Locate the cell with the specified text and output its (x, y) center coordinate. 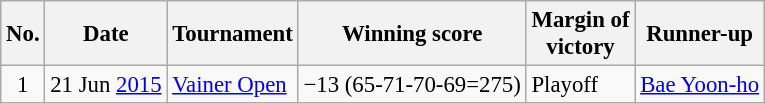
Vainer Open (232, 85)
Bae Yoon-ho (700, 85)
Tournament (232, 34)
Runner-up (700, 34)
Winning score (412, 34)
21 Jun 2015 (106, 85)
No. (23, 34)
−13 (65-71-70-69=275) (412, 85)
Playoff (580, 85)
Margin ofvictory (580, 34)
Date (106, 34)
1 (23, 85)
